Determine the (x, y) coordinate at the center of the cell enclosing the given text.  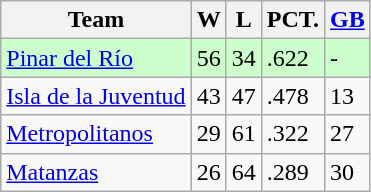
47 (244, 96)
Team (96, 20)
34 (244, 58)
.478 (292, 96)
29 (208, 134)
27 (348, 134)
43 (208, 96)
30 (348, 172)
26 (208, 172)
W (208, 20)
PCT. (292, 20)
GB (348, 20)
61 (244, 134)
64 (244, 172)
13 (348, 96)
.289 (292, 172)
- (348, 58)
56 (208, 58)
L (244, 20)
Pinar del Río (96, 58)
.622 (292, 58)
Metropolitanos (96, 134)
Matanzas (96, 172)
Isla de la Juventud (96, 96)
.322 (292, 134)
